From the cell containing the given text, extract its center point as [X, Y] coordinate. 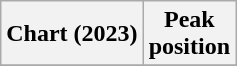
Peakposition [189, 34]
Chart (2023) [72, 34]
